Provide the [X, Y] coordinate of the cell's center where the given text is located.  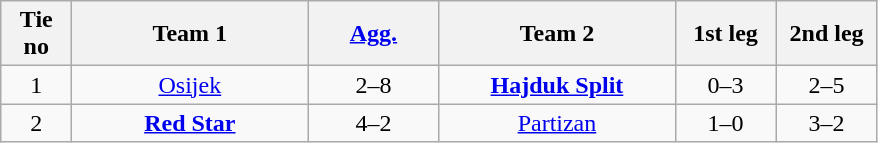
Tie no [36, 34]
Partizan [557, 123]
Osijek [190, 85]
Team 2 [557, 34]
1st leg [726, 34]
2–8 [374, 85]
2–5 [826, 85]
1 [36, 85]
Agg. [374, 34]
2 [36, 123]
2nd leg [826, 34]
Team 1 [190, 34]
3–2 [826, 123]
4–2 [374, 123]
1–0 [726, 123]
Red Star [190, 123]
0–3 [726, 85]
Hajduk Split [557, 85]
